For the text-containing cell, return its midpoint in [X, Y] coordinate format. 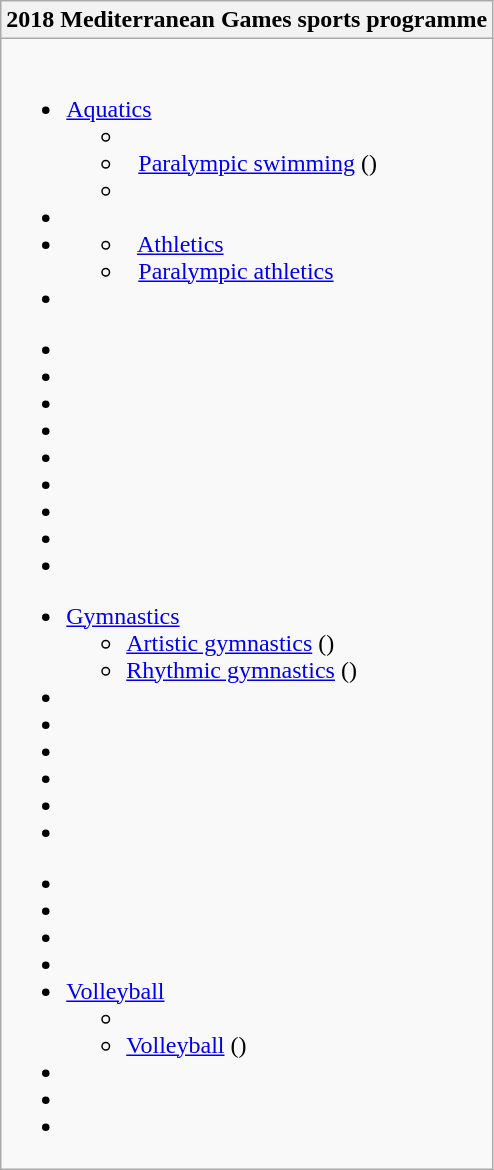
2018 Mediterranean Games sports programme [247, 20]
Aquatics Paralympic swimming () Athletics Paralympic athletics Gymnastics Artistic gymnastics () Rhythmic gymnastics () Volleyball Volleyball () [247, 604]
